Output the (x, y) coordinate of the center of the cell containing the given text.  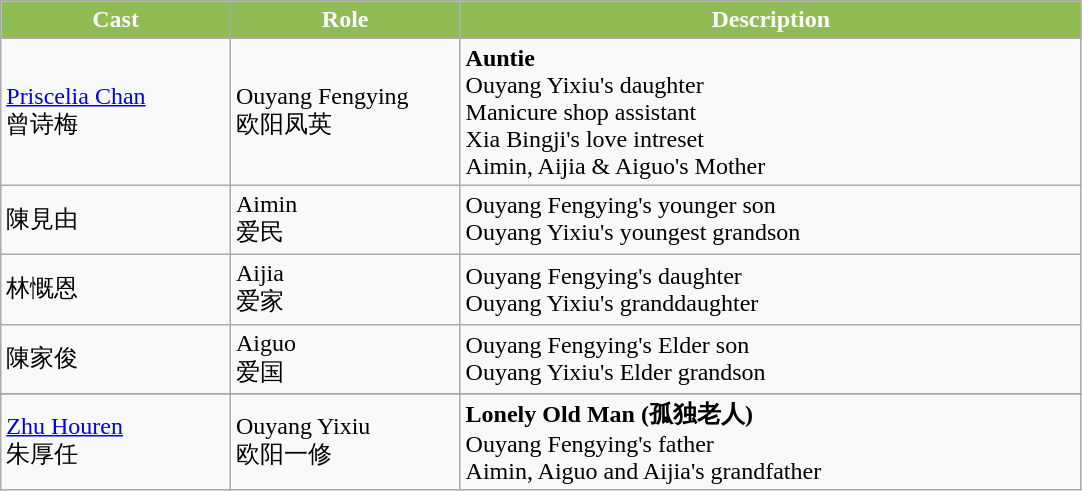
林慨恩 (116, 289)
Auntie Ouyang Yixiu's daughter Manicure shop assistant Xia Bingji's love intreset Aimin, Aijia & Aiguo's Mother (770, 112)
Role (345, 20)
Ouyang Fengying's younger son Ouyang Yixiu's youngest grandson (770, 220)
Cast (116, 20)
陳見由 (116, 220)
Ouyang Fengying's daughter Ouyang Yixiu's granddaughter (770, 289)
Aijia 爱家 (345, 289)
Aiguo 爱国 (345, 359)
Description (770, 20)
Lonely Old Man (孤独老人) Ouyang Fengying's father Aimin, Aiguo and Aijia's grandfather (770, 442)
陳家俊 (116, 359)
Ouyang Yixiu 欧阳一修 (345, 442)
Aimin 爱民 (345, 220)
Priscelia Chan 曾诗梅 (116, 112)
Ouyang Fengying's Elder son Ouyang Yixiu's Elder grandson (770, 359)
Zhu Houren 朱厚任 (116, 442)
Ouyang Fengying 欧阳凤英 (345, 112)
